Scan for the cell matching the given text and deliver its [x, y] coordinate at center. 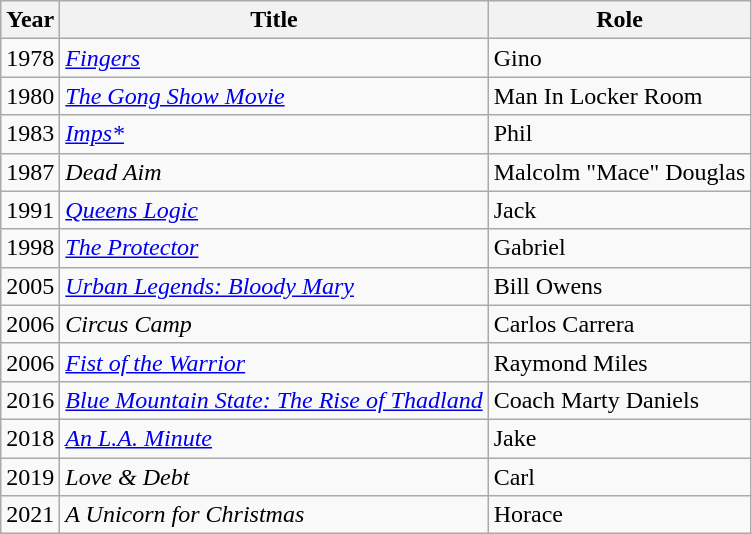
Carlos Carrera [620, 324]
Circus Camp [274, 324]
2018 [30, 438]
Coach Marty Daniels [620, 400]
2019 [30, 477]
Love & Debt [274, 477]
Carl [620, 477]
2021 [30, 515]
1980 [30, 96]
Raymond Miles [620, 362]
1983 [30, 134]
Imps* [274, 134]
Fingers [274, 58]
A Unicorn for Christmas [274, 515]
Malcolm "Mace" Douglas [620, 172]
1991 [30, 210]
2005 [30, 286]
Urban Legends: Bloody Mary [274, 286]
Horace [620, 515]
1998 [30, 248]
Blue Mountain State: The Rise of Thadland [274, 400]
1978 [30, 58]
An L.A. Minute [274, 438]
Jack [620, 210]
Role [620, 20]
2016 [30, 400]
The Gong Show Movie [274, 96]
Title [274, 20]
Jake [620, 438]
Queens Logic [274, 210]
Phil [620, 134]
Gino [620, 58]
Man In Locker Room [620, 96]
1987 [30, 172]
Year [30, 20]
Dead Aim [274, 172]
Bill Owens [620, 286]
Fist of the Warrior [274, 362]
The Protector [274, 248]
Gabriel [620, 248]
